Locate the cell with the specified text and output its [X, Y] center coordinate. 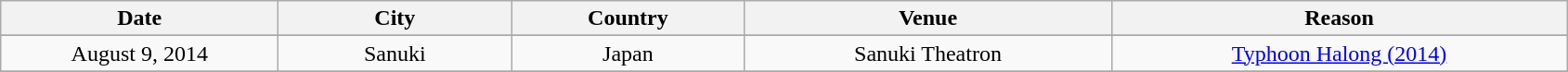
Typhoon Halong (2014) [1339, 54]
Country [628, 18]
August 9, 2014 [139, 54]
Reason [1339, 18]
Date [139, 18]
Japan [628, 54]
Venue [928, 18]
Sanuki [395, 54]
City [395, 18]
Sanuki Theatron [928, 54]
